Find where the given text appears and provide that cell's center as [X, Y] coordinate. 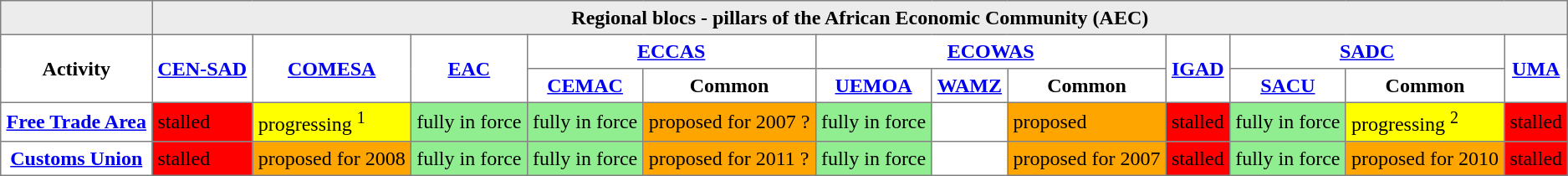
progressing 2 [1425, 122]
CEMAC [585, 85]
WAMZ [970, 85]
IGAD [1198, 69]
proposed for 2007 [1087, 158]
UMA [1536, 69]
Regional blocs - pillars of the African Economic Community (AEC) [860, 18]
proposed for 2010 [1425, 158]
COMESA [331, 69]
proposed for 2011 ? [729, 158]
proposed for 2008 [331, 158]
Customs Union [77, 158]
Free Trade Area [77, 122]
SADC [1366, 51]
SACU [1288, 85]
CEN-SAD [202, 69]
Activity [77, 69]
UEMOA [873, 85]
ECOWAS [990, 51]
progressing 1 [331, 122]
proposed for 2007 ? [729, 122]
proposed [1087, 122]
EAC [468, 69]
ECCAS [671, 51]
